Return the [X, Y] coordinate for the center point of the cell that contains the specified text.  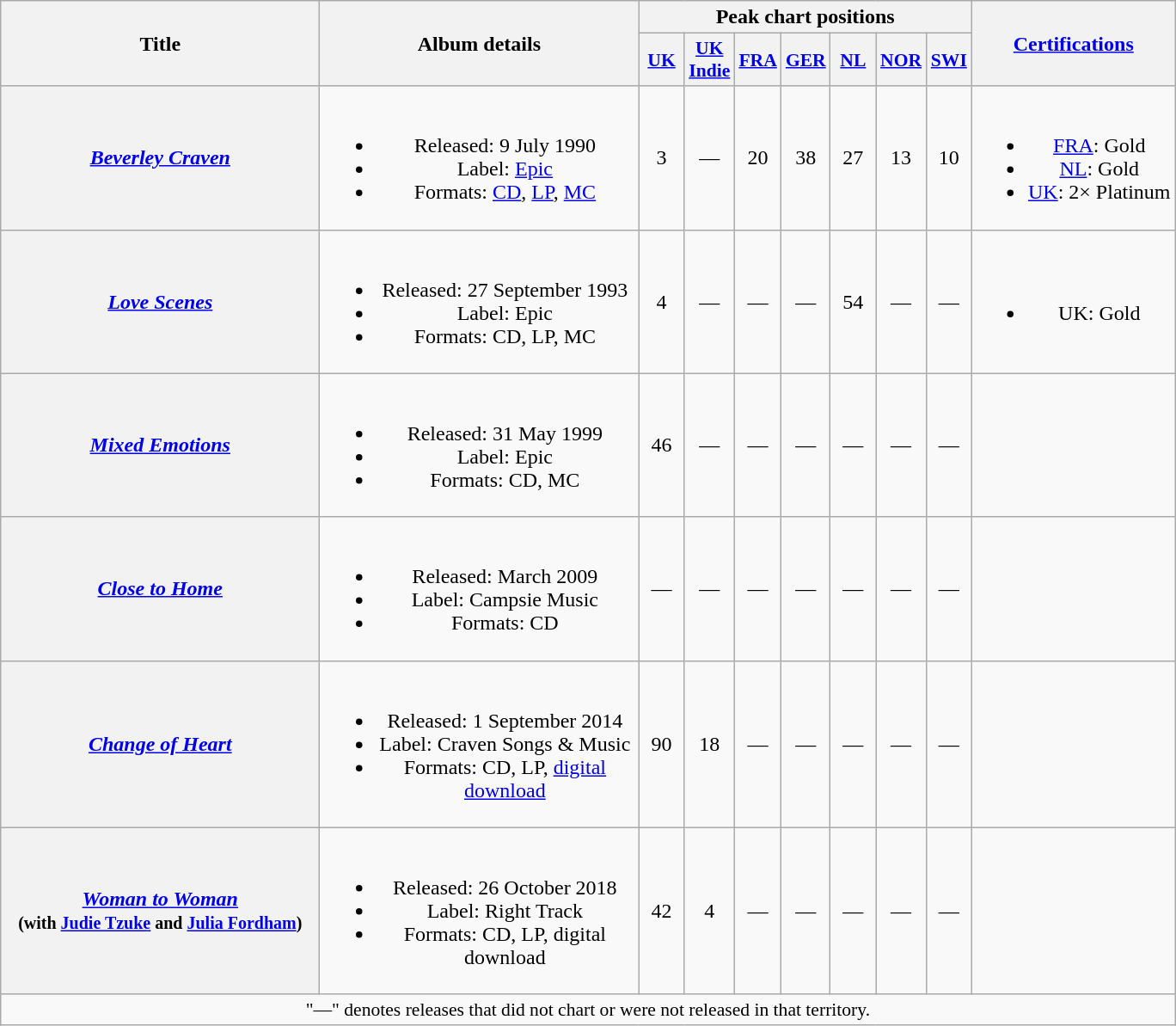
13 [901, 158]
SWI [949, 60]
NL [853, 60]
Released: 27 September 1993Label: EpicFormats: CD, LP, MC [480, 301]
Released: 26 October 2018Label: Right TrackFormats: CD, LP, digital download [480, 911]
90 [662, 744]
Love Scenes [160, 301]
Released: 31 May 1999Label: EpicFormats: CD, MC [480, 445]
Released: 1 September 2014Label: Craven Songs & MusicFormats: CD, LP, digital download [480, 744]
3 [662, 158]
Change of Heart [160, 744]
42 [662, 911]
Close to Home [160, 588]
NOR [901, 60]
UK Indie [709, 60]
54 [853, 301]
20 [757, 158]
46 [662, 445]
Album details [480, 43]
Peak chart positions [805, 17]
UK: Gold [1073, 301]
Beverley Craven [160, 158]
UK [662, 60]
38 [806, 158]
Mixed Emotions [160, 445]
27 [853, 158]
10 [949, 158]
GER [806, 60]
FRA: GoldNL: GoldUK: 2× Platinum [1073, 158]
Title [160, 43]
Certifications [1073, 43]
18 [709, 744]
FRA [757, 60]
Released: March 2009Label: Campsie MusicFormats: CD [480, 588]
Released: 9 July 1990Label: EpicFormats: CD, LP, MC [480, 158]
Woman to Woman(with Judie Tzuke and Julia Fordham) [160, 911]
"—" denotes releases that did not chart or were not released in that territory. [588, 1010]
